Locate the cell with the specified text and output its (x, y) center coordinate. 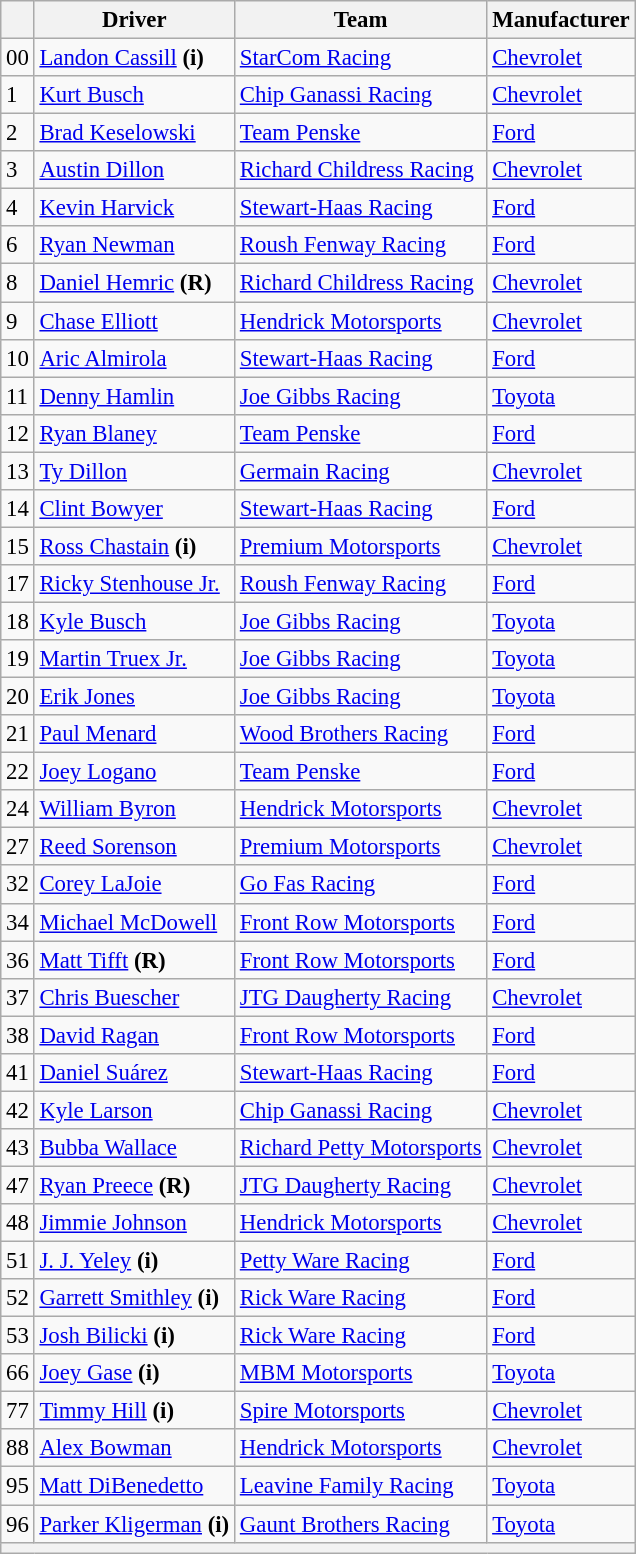
48 (18, 1223)
Ryan Newman (134, 245)
43 (18, 1148)
Martin Truex Jr. (134, 659)
J. J. Yeley (i) (134, 1261)
21 (18, 734)
Germain Racing (361, 471)
88 (18, 1449)
11 (18, 396)
Chris Buescher (134, 997)
13 (18, 471)
Chase Elliott (134, 321)
Ryan Blaney (134, 433)
William Byron (134, 809)
Landon Cassill (i) (134, 58)
Kevin Harvick (134, 208)
34 (18, 922)
Alex Bowman (134, 1449)
Matt Tifft (R) (134, 960)
22 (18, 772)
37 (18, 997)
6 (18, 245)
47 (18, 1185)
12 (18, 433)
96 (18, 1524)
18 (18, 621)
Bubba Wallace (134, 1148)
Clint Bowyer (134, 509)
20 (18, 697)
66 (18, 1373)
Manufacturer (561, 20)
Spire Motorsports (361, 1411)
41 (18, 1073)
10 (18, 358)
42 (18, 1110)
Brad Keselowski (134, 133)
Team (361, 20)
36 (18, 960)
Parker Kligerman (i) (134, 1524)
Kurt Busch (134, 95)
95 (18, 1486)
Daniel Suárez (134, 1073)
19 (18, 659)
4 (18, 208)
Aric Almirola (134, 358)
Gaunt Brothers Racing (361, 1524)
38 (18, 1035)
Ty Dillon (134, 471)
Go Fas Racing (361, 885)
Paul Menard (134, 734)
Corey LaJoie (134, 885)
27 (18, 847)
17 (18, 584)
Michael McDowell (134, 922)
Daniel Hemric (R) (134, 283)
Driver (134, 20)
Matt DiBenedetto (134, 1486)
Ricky Stenhouse Jr. (134, 584)
Jimmie Johnson (134, 1223)
52 (18, 1298)
1 (18, 95)
9 (18, 321)
Kyle Larson (134, 1110)
Denny Hamlin (134, 396)
Garrett Smithley (i) (134, 1298)
Joey Gase (i) (134, 1373)
StarCom Racing (361, 58)
David Ragan (134, 1035)
Erik Jones (134, 697)
77 (18, 1411)
Wood Brothers Racing (361, 734)
14 (18, 509)
Josh Bilicki (i) (134, 1336)
Petty Ware Racing (361, 1261)
Reed Sorenson (134, 847)
Joey Logano (134, 772)
53 (18, 1336)
Timmy Hill (i) (134, 1411)
24 (18, 809)
Leavine Family Racing (361, 1486)
Austin Dillon (134, 170)
Ryan Preece (R) (134, 1185)
3 (18, 170)
00 (18, 58)
51 (18, 1261)
Kyle Busch (134, 621)
Richard Petty Motorsports (361, 1148)
15 (18, 546)
8 (18, 283)
MBM Motorsports (361, 1373)
2 (18, 133)
Ross Chastain (i) (134, 546)
32 (18, 885)
